Find where the given text appears and provide that cell's center as [x, y] coordinate. 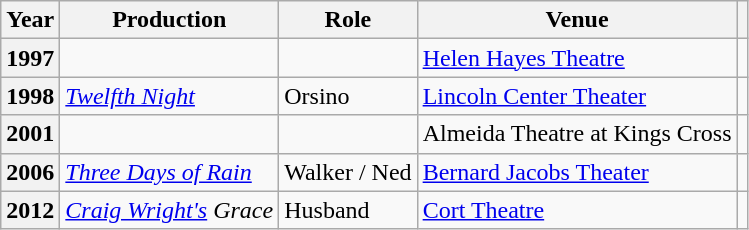
2001 [30, 134]
Orsino [348, 96]
1997 [30, 58]
Helen Hayes Theatre [577, 58]
Husband [348, 210]
Craig Wright's Grace [170, 210]
2012 [30, 210]
Year [30, 20]
Twelfth Night [170, 96]
Almeida Theatre at Kings Cross [577, 134]
Bernard Jacobs Theater [577, 172]
Lincoln Center Theater [577, 96]
Venue [577, 20]
Role [348, 20]
Walker / Ned [348, 172]
Three Days of Rain [170, 172]
1998 [30, 96]
Cort Theatre [577, 210]
Production [170, 20]
2006 [30, 172]
